Return (X, Y) of the center of cell containing provided text 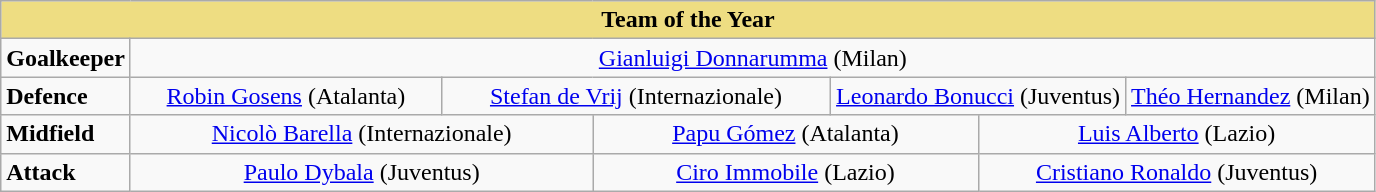
Cristiano Ronaldo (Juventus) (1176, 172)
Midfield (66, 134)
Leonardo Bonucci (Juventus) (978, 96)
Team of the Year (688, 20)
Théo Hernandez (Milan) (1251, 96)
Robin Gosens (Atalanta) (286, 96)
Goalkeeper (66, 58)
Ciro Immobile (Lazio) (786, 172)
Nicolò Barella (Internazionale) (361, 134)
Paulo Dybala (Juventus) (361, 172)
Defence (66, 96)
Luis Alberto (Lazio) (1176, 134)
Attack (66, 172)
Papu Gómez (Atalanta) (786, 134)
Gianluigi Donnarumma (Milan) (752, 58)
Stefan de Vrij (Internazionale) (636, 96)
